Locate the cell with the specified text and output its [X, Y] center coordinate. 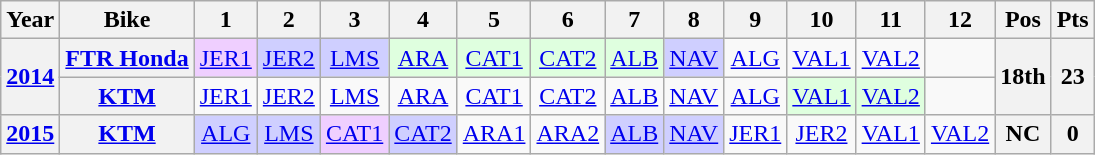
9 [756, 20]
10 [822, 20]
5 [494, 20]
2014 [30, 77]
ARA1 [494, 134]
6 [568, 20]
1 [226, 20]
Pts [1072, 20]
FTR Honda [127, 58]
Year [30, 20]
NC [1023, 134]
18th [1023, 77]
ARA2 [568, 134]
2 [288, 20]
12 [960, 20]
7 [634, 20]
23 [1072, 77]
0 [1072, 134]
Bike [127, 20]
4 [423, 20]
Pos [1023, 20]
8 [694, 20]
3 [354, 20]
2015 [30, 134]
11 [890, 20]
